Return the (x, y) coordinate for the center point of the cell that contains the specified text.  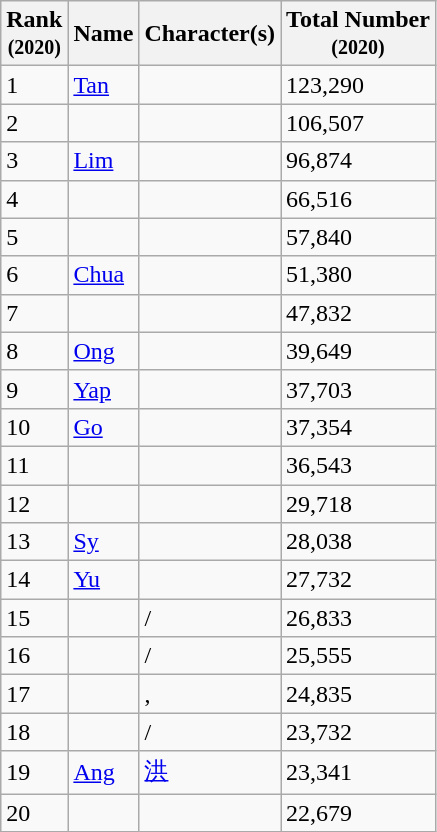
Sy (104, 542)
1 (34, 85)
4 (34, 199)
Ang (104, 772)
19 (34, 772)
Yu (104, 580)
36,543 (358, 465)
Name (104, 34)
51,380 (358, 275)
Go (104, 427)
16 (34, 656)
39,649 (358, 351)
106,507 (358, 123)
14 (34, 580)
Yap (104, 389)
23,732 (358, 732)
20 (34, 813)
18 (34, 732)
27,732 (358, 580)
Rank(2020) (34, 34)
7 (34, 313)
66,516 (358, 199)
24,835 (358, 694)
3 (34, 161)
5 (34, 237)
6 (34, 275)
Character(s) (210, 34)
25,555 (358, 656)
9 (34, 389)
22,679 (358, 813)
96,874 (358, 161)
37,703 (358, 389)
37,354 (358, 427)
29,718 (358, 503)
13 (34, 542)
Tan (104, 85)
Ong (104, 351)
10 (34, 427)
57,840 (358, 237)
8 (34, 351)
17 (34, 694)
洪 (210, 772)
11 (34, 465)
Chua (104, 275)
, (210, 694)
Total Number(2020) (358, 34)
123,290 (358, 85)
12 (34, 503)
23,341 (358, 772)
47,832 (358, 313)
15 (34, 618)
Lim (104, 161)
28,038 (358, 542)
26,833 (358, 618)
2 (34, 123)
